Extract the (X, Y) coordinate from the center of the cell holding the provided text.  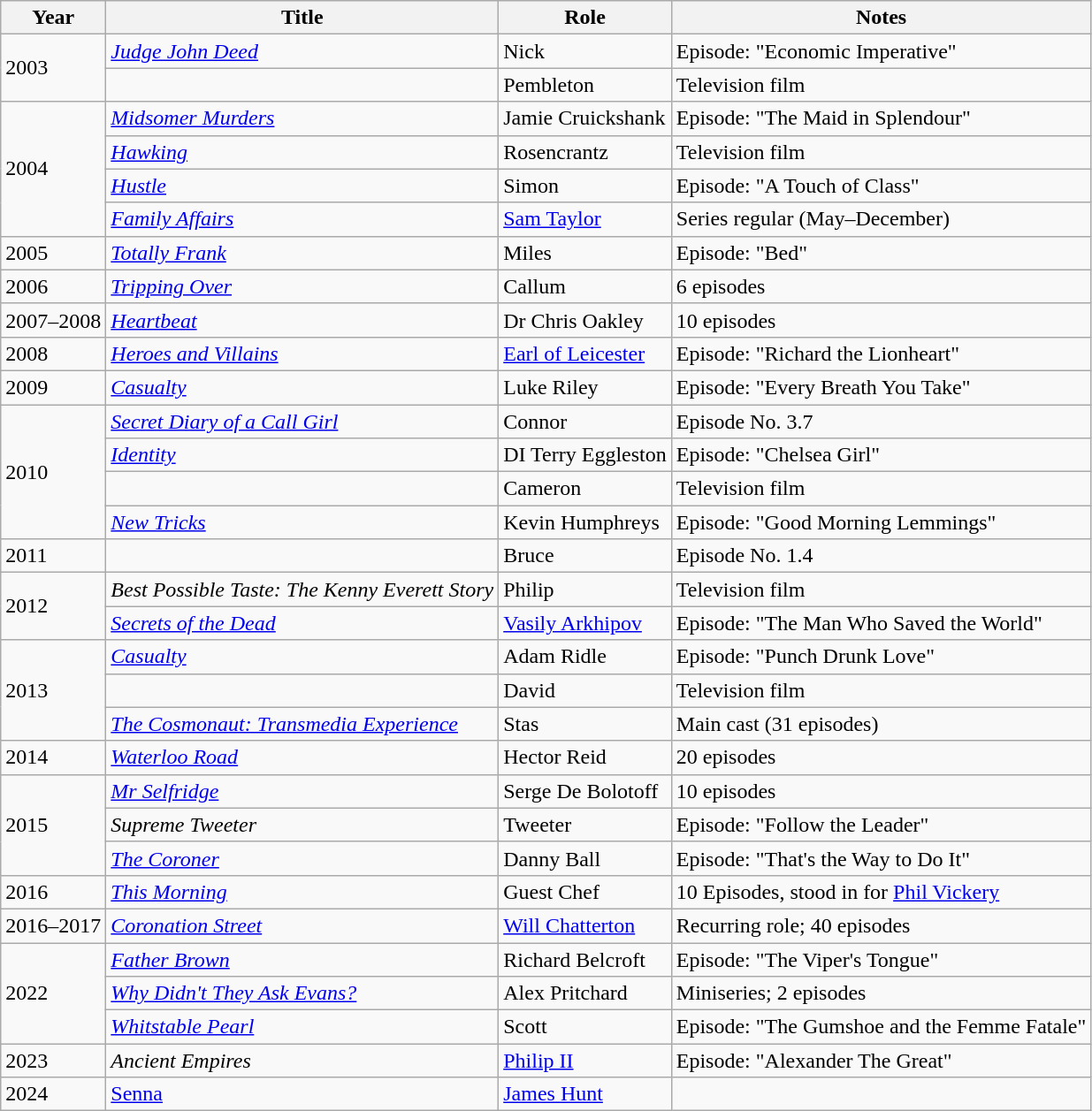
New Tricks (302, 522)
2016 (53, 892)
2009 (53, 387)
Dr Chris Oakley (585, 320)
Episode: "Punch Drunk Love" (881, 657)
2006 (53, 286)
Rosencrantz (585, 152)
Totally Frank (302, 253)
Episode: "Every Breath You Take" (881, 387)
Stas (585, 724)
Heroes and Villains (302, 354)
Miles (585, 253)
Episode: "A Touch of Class" (881, 186)
Year (53, 18)
Main cast (31 episodes) (881, 724)
2008 (53, 354)
Episode: "The Viper's Tongue" (881, 959)
Tripping Over (302, 286)
Secret Diary of a Call Girl (302, 422)
10 Episodes, stood in for Phil Vickery (881, 892)
Philip (585, 590)
2012 (53, 606)
Recurring role; 40 episodes (881, 925)
Episode No. 1.4 (881, 556)
Earl of Leicester (585, 354)
Connor (585, 422)
Series regular (May–December) (881, 219)
Senna (302, 1094)
Episode No. 3.7 (881, 422)
Episode: "Follow the Leader" (881, 825)
2005 (53, 253)
Episode: "The Gumshoe and the Femme Fatale" (881, 1027)
Heartbeat (302, 320)
Ancient Empires (302, 1061)
Notes (881, 18)
2003 (53, 68)
Family Affairs (302, 219)
2013 (53, 690)
Best Possible Taste: The Kenny Everett Story (302, 590)
Kevin Humphreys (585, 522)
2011 (53, 556)
Vasily Arkhipov (585, 623)
David (585, 690)
Mr Selfridge (302, 791)
Episode: "Economic Imperative" (881, 51)
Pembleton (585, 85)
James Hunt (585, 1094)
Callum (585, 286)
Jamie Cruickshank (585, 118)
Nick (585, 51)
The Coroner (302, 858)
2007–2008 (53, 320)
Luke Riley (585, 387)
Bruce (585, 556)
Judge John Deed (302, 51)
2004 (53, 169)
Whitstable Pearl (302, 1027)
Episode: "Alexander The Great" (881, 1061)
The Cosmonaut: Transmedia Experience (302, 724)
6 episodes (881, 286)
Philip II (585, 1061)
2024 (53, 1094)
2015 (53, 825)
Midsomer Murders (302, 118)
Adam Ridle (585, 657)
2010 (53, 472)
Episode: "Bed" (881, 253)
Cameron (585, 489)
Coronation Street (302, 925)
Secrets of the Dead (302, 623)
Hawking (302, 152)
Richard Belcroft (585, 959)
Title (302, 18)
This Morning (302, 892)
Why Didn't They Ask Evans? (302, 993)
Identity (302, 455)
2022 (53, 993)
Alex Pritchard (585, 993)
Hustle (302, 186)
Scott (585, 1027)
2016–2017 (53, 925)
20 episodes (881, 757)
2014 (53, 757)
Sam Taylor (585, 219)
Episode: "The Maid in Splendour" (881, 118)
Will Chatterton (585, 925)
Danny Ball (585, 858)
Episode: "Chelsea Girl" (881, 455)
Episode: "That's the Way to Do It" (881, 858)
Supreme Tweeter (302, 825)
Guest Chef (585, 892)
Tweeter (585, 825)
2023 (53, 1061)
Miniseries; 2 episodes (881, 993)
Role (585, 18)
Episode: "Good Morning Lemmings" (881, 522)
Waterloo Road (302, 757)
Hector Reid (585, 757)
Episode: "The Man Who Saved the World" (881, 623)
DI Terry Eggleston (585, 455)
Father Brown (302, 959)
Simon (585, 186)
Episode: "Richard the Lionheart" (881, 354)
Serge De Bolotoff (585, 791)
